Determine the [x, y] coordinate at the center of the cell enclosing the given text.  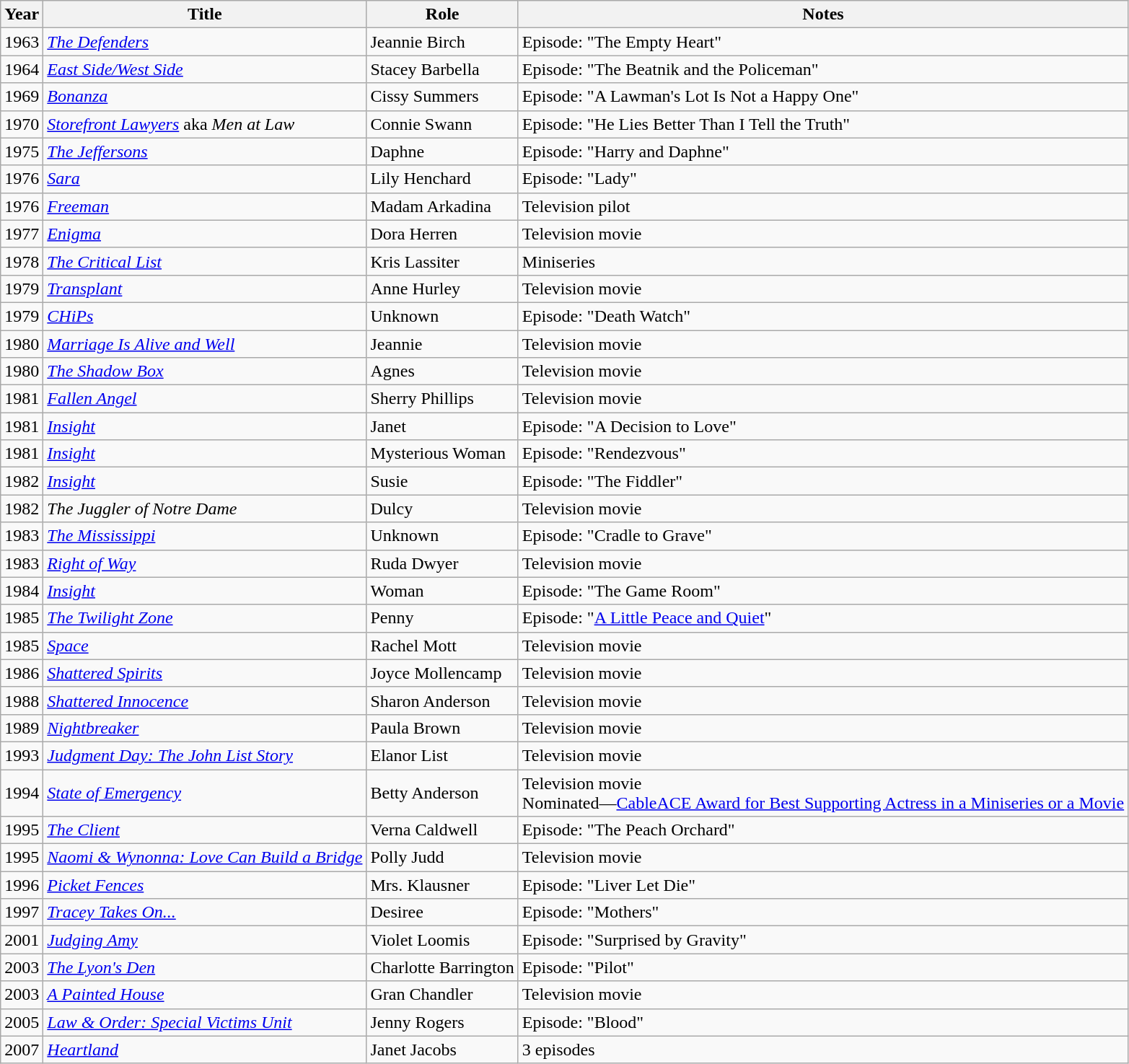
Naomi & Wynonna: Love Can Build a Bridge [205, 858]
Janet [442, 426]
Lily Henchard [442, 179]
Gran Chandler [442, 995]
Episode: "Death Watch" [822, 316]
1969 [22, 97]
Episode: "He Lies Better Than I Tell the Truth" [822, 124]
Episode: "The Empty Heart" [822, 42]
A Painted House [205, 995]
Episode: "Blood" [822, 1022]
Desiree [442, 913]
Notes [822, 14]
1988 [22, 700]
Episode: "Lady" [822, 179]
Connie Swann [442, 124]
Anne Hurley [442, 289]
Television pilot [822, 206]
Daphne [442, 151]
Susie [442, 481]
The Jeffersons [205, 151]
Episode: "Cradle to Grave" [822, 536]
Freeman [205, 206]
Episode: "A Little Peace and Quiet" [822, 618]
Episode: "A Decision to Love" [822, 426]
1997 [22, 913]
Judging Amy [205, 940]
Right of Way [205, 563]
Bonanza [205, 97]
1989 [22, 728]
Episode: "Surprised by Gravity" [822, 940]
Stacey Barbella [442, 69]
Rachel Mott [442, 646]
1993 [22, 755]
Marriage Is Alive and Well [205, 344]
1975 [22, 151]
Madam Arkadina [442, 206]
Violet Loomis [442, 940]
Shattered Innocence [205, 700]
Elanor List [442, 755]
Jenny Rogers [442, 1022]
The Mississippi [205, 536]
Television movieNominated—CableACE Award for Best Supporting Actress in a Miniseries or a Movie [822, 792]
Episode: "The Fiddler" [822, 481]
Kris Lassiter [442, 261]
The Twilight Zone [205, 618]
Mysterious Woman [442, 454]
1964 [22, 69]
Fallen Angel [205, 399]
Title [205, 14]
3 episodes [822, 1050]
Paula Brown [442, 728]
2005 [22, 1022]
Episode: "Pilot" [822, 967]
Sherry Phillips [442, 399]
1986 [22, 673]
1970 [22, 124]
Polly Judd [442, 858]
Jeannie Birch [442, 42]
Sharon Anderson [442, 700]
Law & Order: Special Victims Unit [205, 1022]
The Lyon's Den [205, 967]
2001 [22, 940]
Janet Jacobs [442, 1050]
Woman [442, 591]
1978 [22, 261]
Episode: "The Beatnik and the Policeman" [822, 69]
Tracey Takes On... [205, 913]
2007 [22, 1050]
Judgment Day: The John List Story [205, 755]
Picket Fences [205, 885]
Jeannie [442, 344]
The Shadow Box [205, 371]
Cissy Summers [442, 97]
State of Emergency [205, 792]
Ruda Dwyer [442, 563]
Mrs. Klausner [442, 885]
1996 [22, 885]
Space [205, 646]
Transplant [205, 289]
Episode: "Rendezvous" [822, 454]
Episode: "A Lawman's Lot Is Not a Happy One" [822, 97]
1963 [22, 42]
Penny [442, 618]
Year [22, 14]
Episode: "The Game Room" [822, 591]
Betty Anderson [442, 792]
Heartland [205, 1050]
Verna Caldwell [442, 830]
Episode: "Mothers" [822, 913]
Episode: "The Peach Orchard" [822, 830]
Charlotte Barrington [442, 967]
Nightbreaker [205, 728]
Storefront Lawyers aka Men at Law [205, 124]
Episode: "Liver Let Die" [822, 885]
Sara [205, 179]
Role [442, 14]
Agnes [442, 371]
Episode: "Harry and Daphne" [822, 151]
Shattered Spirits [205, 673]
Miniseries [822, 261]
1984 [22, 591]
1994 [22, 792]
Enigma [205, 234]
Dora Herren [442, 234]
The Juggler of Notre Dame [205, 509]
Joyce Mollencamp [442, 673]
The Defenders [205, 42]
East Side/West Side [205, 69]
CHiPs [205, 316]
Dulcy [442, 509]
The Critical List [205, 261]
The Client [205, 830]
1977 [22, 234]
